For the text-containing cell, return its midpoint in (x, y) coordinate format. 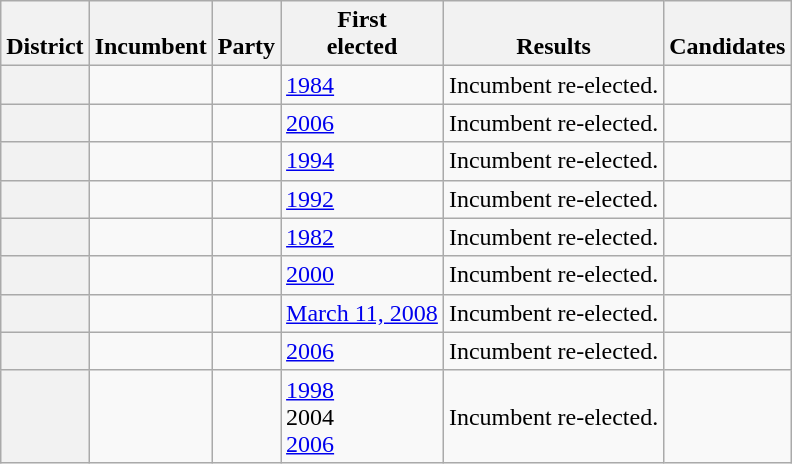
Party (246, 34)
Candidates (728, 34)
District (45, 34)
1982 (362, 237)
Incumbent (150, 34)
1992 (362, 199)
1984 (362, 85)
Firstelected (362, 34)
March 11, 2008 (362, 313)
Results (553, 34)
19982004 2006 (362, 416)
1994 (362, 161)
2000 (362, 275)
